Output the [X, Y] coordinate of the center of the cell containing the given text.  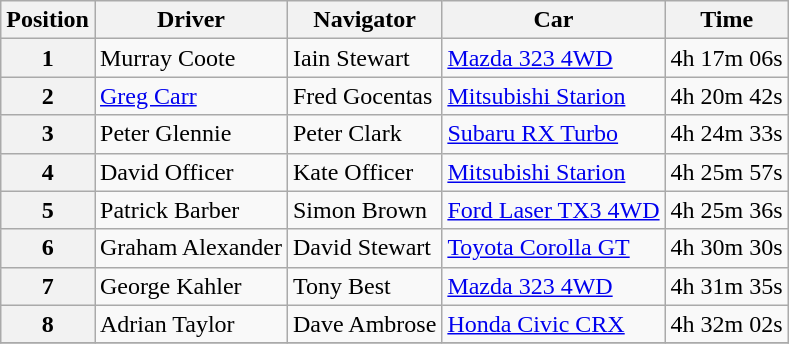
Driver [190, 20]
1 [48, 58]
4h 25m 36s [726, 210]
3 [48, 134]
4h 17m 06s [726, 58]
4h 25m 57s [726, 172]
Subaru RX Turbo [554, 134]
5 [48, 210]
Tony Best [364, 286]
Iain Stewart [364, 58]
4h 30m 30s [726, 248]
Peter Glennie [190, 134]
Toyota Corolla GT [554, 248]
7 [48, 286]
4h 31m 35s [726, 286]
Peter Clark [364, 134]
4h 20m 42s [726, 96]
Simon Brown [364, 210]
4h 32m 02s [726, 324]
6 [48, 248]
Honda Civic CRX [554, 324]
Navigator [364, 20]
Car [554, 20]
4 [48, 172]
Patrick Barber [190, 210]
4h 24m 33s [726, 134]
2 [48, 96]
Time [726, 20]
Murray Coote [190, 58]
Ford Laser TX3 4WD [554, 210]
8 [48, 324]
Position [48, 20]
David Stewart [364, 248]
Dave Ambrose [364, 324]
Kate Officer [364, 172]
Graham Alexander [190, 248]
Adrian Taylor [190, 324]
David Officer [190, 172]
George Kahler [190, 286]
Fred Gocentas [364, 96]
Greg Carr [190, 96]
